Provide the (x, y) coordinate of the cell's center where the given text is located.  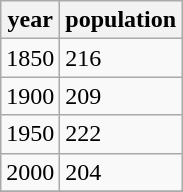
204 (121, 172)
1950 (30, 134)
1850 (30, 58)
2000 (30, 172)
222 (121, 134)
209 (121, 96)
year (30, 20)
population (121, 20)
1900 (30, 96)
216 (121, 58)
